Identify which cell holds the provided text, then report its (X, Y) central coordinate. 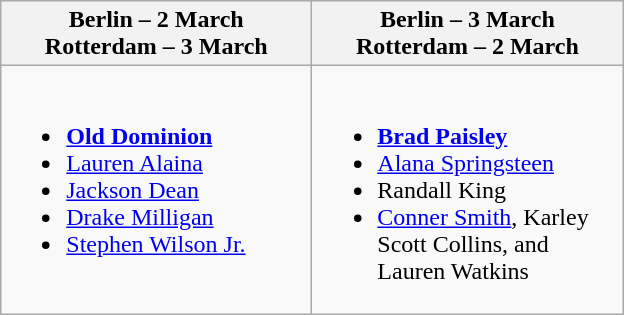
Brad PaisleyAlana SpringsteenRandall KingConner Smith, Karley Scott Collins, and Lauren Watkins (468, 190)
Old DominionLauren AlainaJackson DeanDrake MilliganStephen Wilson Jr. (156, 190)
Berlin – 3 March Rotterdam – 2 March (468, 34)
Berlin – 2 March Rotterdam – 3 March (156, 34)
